From the cell containing the given text, extract its center point as [x, y] coordinate. 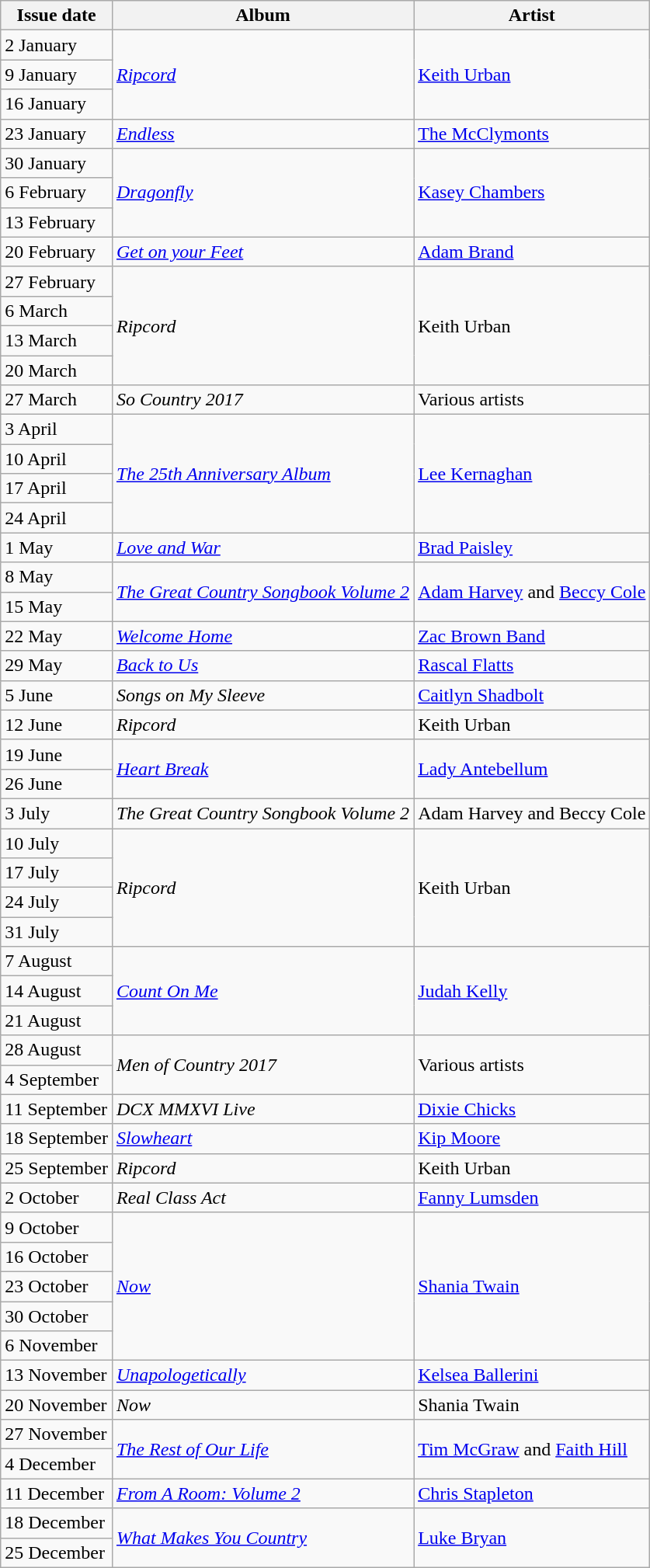
10 July [57, 843]
27 March [57, 400]
Fanny Lumsden [532, 1198]
Album [262, 16]
17 April [57, 488]
Artist [532, 16]
Issue date [57, 16]
Caitlyn Shadbolt [532, 695]
24 July [57, 902]
26 June [57, 784]
11 September [57, 1109]
Kelsea Ballerini [532, 1375]
31 July [57, 932]
3 April [57, 429]
30 October [57, 1316]
14 August [57, 991]
20 February [57, 252]
2 January [57, 45]
So Country 2017 [262, 400]
19 June [57, 754]
30 January [57, 163]
12 June [57, 725]
Dixie Chicks [532, 1109]
DCX MMXVI Live [262, 1109]
25 September [57, 1168]
6 November [57, 1346]
Count On Me [262, 991]
Kasey Chambers [532, 193]
21 August [57, 1020]
Brad Paisley [532, 548]
18 December [57, 1523]
Songs on My Sleeve [262, 695]
Heart Break [262, 769]
16 October [57, 1257]
Zac Brown Band [532, 636]
15 May [57, 607]
16 January [57, 104]
25 December [57, 1552]
20 March [57, 370]
27 February [57, 281]
The Rest of Our Life [262, 1449]
10 April [57, 459]
From A Room: Volume 2 [262, 1493]
6 February [57, 193]
13 November [57, 1375]
6 March [57, 311]
4 September [57, 1080]
20 November [57, 1405]
Adam Brand [532, 252]
1 May [57, 548]
17 July [57, 873]
Lady Antebellum [532, 769]
18 September [57, 1139]
23 October [57, 1286]
Rascal Flatts [532, 666]
7 August [57, 961]
Unapologetically [262, 1375]
11 December [57, 1493]
Dragonfly [262, 193]
3 July [57, 813]
Real Class Act [262, 1198]
29 May [57, 666]
Endless [262, 134]
The 25th Anniversary Album [262, 474]
Welcome Home [262, 636]
Judah Kelly [532, 991]
22 May [57, 636]
Back to Us [262, 666]
The McClymonts [532, 134]
24 April [57, 518]
Tim McGraw and Faith Hill [532, 1449]
9 January [57, 75]
What Makes You Country [262, 1538]
8 May [57, 577]
9 October [57, 1227]
13 March [57, 340]
Chris Stapleton [532, 1493]
23 January [57, 134]
5 June [57, 695]
Lee Kernaghan [532, 474]
4 December [57, 1464]
Men of Country 2017 [262, 1065]
Kip Moore [532, 1139]
Slowheart [262, 1139]
Luke Bryan [532, 1538]
Get on your Feet [262, 252]
Love and War [262, 548]
27 November [57, 1434]
2 October [57, 1198]
28 August [57, 1050]
13 February [57, 222]
